Return [X, Y] of the center of cell containing provided text 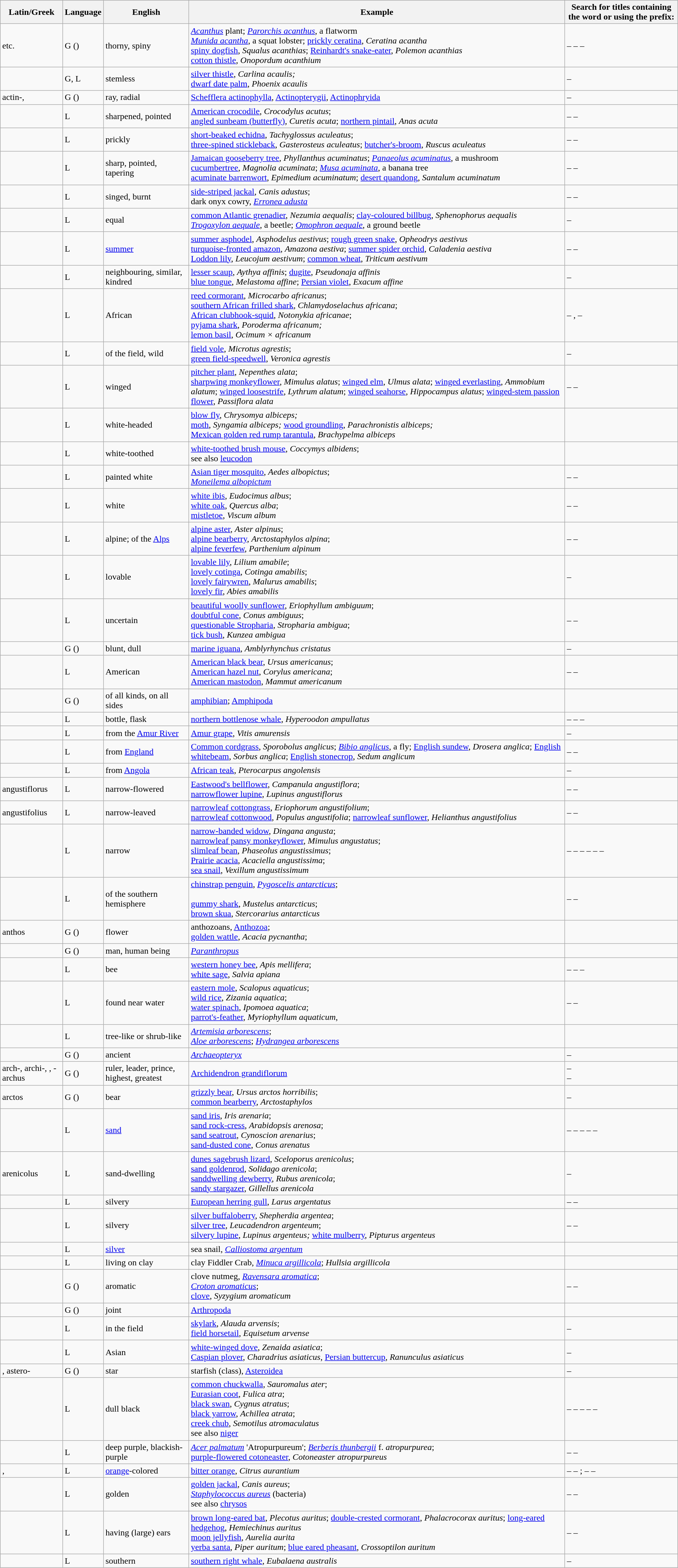
bottle, flask [146, 719]
winged [146, 387]
– , – [621, 315]
neighbouring, similar, kindred [146, 277]
African teak, Pterocarpus angolensis [377, 770]
, astero- [32, 1371]
narrow [146, 851]
actin-, [32, 97]
Archidendron grandiflorum [377, 1073]
field vole, Microtus agrestis;green field-speedwell, Veronica agrestis [377, 353]
golden jackal, Canis aureus; Staphylococcus aureus (bacteria) see also chrysos [377, 1494]
southern [146, 1561]
southern right whale, Eubalaena australis [377, 1561]
amphibian; Amphipoda [377, 700]
African [146, 315]
joint [146, 1310]
Eastwood's bellflower, Campanula angustiflora;narrowflower lupine, Lupinus angustiflorus [377, 789]
American [146, 672]
tree-like or shrub-like [146, 1036]
short-beaked echidna, Tachyglossus aculeatus;three-spined stickleback, Gasterosteus aculeatus; butcher's-broom, Ruscus aculeatus [377, 140]
ruler, leader, prince, highest, greatest [146, 1073]
Arthropoda [377, 1310]
Latin/Greek [32, 12]
dull black [146, 1409]
white [146, 505]
white-toothed [146, 453]
Acer palmatum 'Atropurpureum'; Berberis thunbergii f. atropurpurea; purple-flowered cotoneaster, Cotoneaster atropurpureus [377, 1452]
narrowleaf cottongrass, Eriophorum angustifolium;narrowleaf cottonwood, Populus angustifolia; narrowleaf sunflower, Helianthus angustifolius [377, 812]
G, L [83, 79]
northern bottlenose whale, Hyperoodon ampullatus [377, 719]
of all kinds, on all sides [146, 700]
– – – – – – [621, 851]
narrow-leaved [146, 812]
narrow-flowered [146, 789]
marine iguana, Amblyrhynchus cristatus [377, 648]
prickly [146, 140]
Asian tiger mosquito, Aedes albopictus;Moneilema albopictum [377, 477]
western honey bee, Apis mellifera;white sage, Salvia apiana [377, 970]
Archaeopteryx [377, 1055]
aromatic [146, 1286]
silver thistle, Carlina acaulis;dwarf date palm, Phoenix acaulis [377, 79]
clay Fiddler Crab, Minuca argillicola; Hullsia argillicola [377, 1263]
silver [146, 1249]
anthos [32, 932]
lesser scaup, Aythya affinis; dugite, Pseudonaja affinis blue tongue, Melastoma affine; Persian violet, Exacum affine [377, 277]
living on clay [146, 1263]
arenicolus [32, 1173]
stemless [146, 79]
in the field [146, 1329]
sharpened, pointed [146, 116]
Search for titles containing the word or using the prefix: [621, 12]
golden [146, 1494]
beautiful woolly sunflower, Eriophyllum ambiguum;doubtful cone, Conus ambiguus;questionable Stropharia, Stropharia ambigua;tick bush, Kunzea ambigua [377, 620]
Example [377, 12]
ancient [146, 1055]
lovable lily, Lilium amabile;lovely cotinga, Cotinga amabilis; lovely fairywren, Malurus amabilis;lovely fir, Abies amabilis [377, 577]
Amur grape, Vitis amurensis [377, 733]
silver buffaloberry, Shepherdia argentea;silver tree, Leucadendron argenteum;silvery lupine, Lupinus argenteus; white mulberry, Pipturus argenteus [377, 1225]
alpine aster, Aster alpinus;alpine bearberry, Arctostaphylos alpina;alpine feverfew, Parthenium alpinum [377, 539]
singed, burnt [146, 196]
side-striped jackal, Canis adustus;dark onyx cowry, Erronea adusta [377, 196]
found near water [146, 1003]
white-winged dove, Zenaida asiatica; Caspian plover, Charadrius asiaticus, Persian buttercup, Ranunculus asiaticus [377, 1352]
bear [146, 1097]
angustiflorus [32, 789]
bee [146, 970]
sand [146, 1130]
alpine; of the Alps [146, 539]
painted white [146, 477]
chinstrap penguin, Pygoscelis antarcticus;gummy shark, Mustelus antarcticus; brown skua, Stercorarius antarcticus [377, 899]
deep purple, blackish-purple [146, 1452]
arctos [32, 1097]
from England [146, 752]
Schefflera actinophylla, Actinopterygii, Actinophryida [377, 97]
American black bear, Ursus americanus;American hazel nut, Corylus americana;American mastodon, Mammut americanum [377, 672]
having (large) ears [146, 1532]
orange-colored [146, 1471]
Paranthropus [377, 951]
of the field, wild [146, 353]
American crocodile, Crocodylus acutus;angled sunbeam (butterfly), Curetis acuta; northern pintail, Anas acuta [377, 116]
angustifolius [32, 812]
sand iris, Iris arenaria; sand rock-cress, Arabidopsis arenosa; sand seatrout, Cynoscion arenarius; sand-dusted cone, Conus arenatus [377, 1130]
Artemisia arborescens;Aloe arborescens; Hydrangea arborescens [377, 1036]
blunt, dull [146, 648]
from Angola [146, 770]
white-toothed brush mouse, Coccymys albidens; see also leucodon [377, 453]
European herring gull, Larus argentatus [377, 1202]
sea snail, Calliostoma argentum [377, 1249]
English [146, 12]
skylark, Alauda arvensis; field horsetail, Equisetum arvense [377, 1329]
of the southern hemisphere [146, 899]
summer [146, 248]
– – ; – – [621, 1471]
bitter orange, Citrus aurantium [377, 1471]
sand-dwelling [146, 1173]
clove nutmeg, Ravensara aromatica; Croton aromaticus; clove, Syzygium aromaticum [377, 1286]
star [146, 1371]
ray, radial [146, 97]
uncertain [146, 620]
Language [83, 12]
grizzly bear, Ursus arctos horribilis;common bearberry, Arctostaphylos [377, 1097]
from the Amur River [146, 733]
Asian [146, 1352]
arch-, archi-, , -archus [32, 1073]
flower [146, 932]
, [32, 1471]
white-headed [146, 425]
man, human being [146, 951]
lovable [146, 577]
thorny, spiny [146, 46]
sharp, pointed, tapering [146, 168]
white ibis, Eudocimus albus;white oak, Quercus alba;mistletoe, Viscum album [377, 505]
etc. [32, 46]
eastern mole, Scalopus aquaticus;wild rice, Zizania aquatica;water spinach, Ipomoea aquatica;parrot's-feather, Myriophyllum aquaticum, [377, 1003]
starfish (class), Asteroidea [377, 1371]
anthozoans, Anthozoa;golden wattle, Acacia pycnantha; [377, 932]
equal [146, 220]
